Return the (x, y) coordinate for the center point of the cell that contains the specified text.  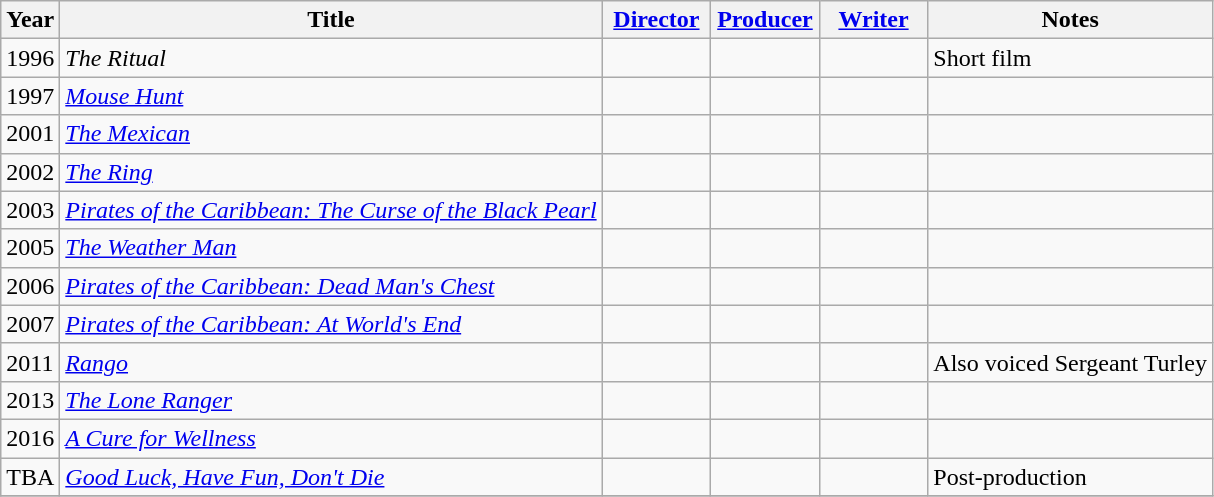
Good Luck, Have Fun, Don't Die (331, 477)
Writer (874, 20)
2013 (30, 400)
1997 (30, 96)
The Weather Man (331, 248)
Year (30, 20)
2005 (30, 248)
Pirates of the Caribbean: The Curse of the Black Pearl (331, 210)
2001 (30, 134)
2007 (30, 324)
Producer (766, 20)
Short film (1070, 58)
A Cure for Wellness (331, 438)
2016 (30, 438)
The Ritual (331, 58)
Mouse Hunt (331, 96)
Director (656, 20)
2002 (30, 172)
Rango (331, 362)
Title (331, 20)
Also voiced Sergeant Turley (1070, 362)
The Ring (331, 172)
2006 (30, 286)
Pirates of the Caribbean: Dead Man's Chest (331, 286)
TBA (30, 477)
The Lone Ranger (331, 400)
Post-production (1070, 477)
The Mexican (331, 134)
Notes (1070, 20)
2011 (30, 362)
Pirates of the Caribbean: At World's End (331, 324)
2003 (30, 210)
1996 (30, 58)
